Find where the given text appears and provide that cell's center as (x, y) coordinate. 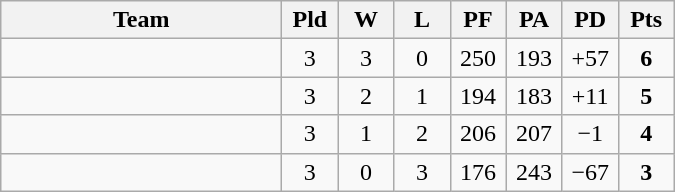
183 (534, 96)
PF (478, 20)
+11 (590, 96)
243 (534, 172)
Pld (310, 20)
6 (646, 58)
Pts (646, 20)
194 (478, 96)
176 (478, 172)
250 (478, 58)
PD (590, 20)
206 (478, 134)
+57 (590, 58)
207 (534, 134)
L (422, 20)
PA (534, 20)
Team (142, 20)
W (366, 20)
−1 (590, 134)
4 (646, 134)
5 (646, 96)
−67 (590, 172)
193 (534, 58)
